Identify which cell holds the provided text, then report its [x, y] central coordinate. 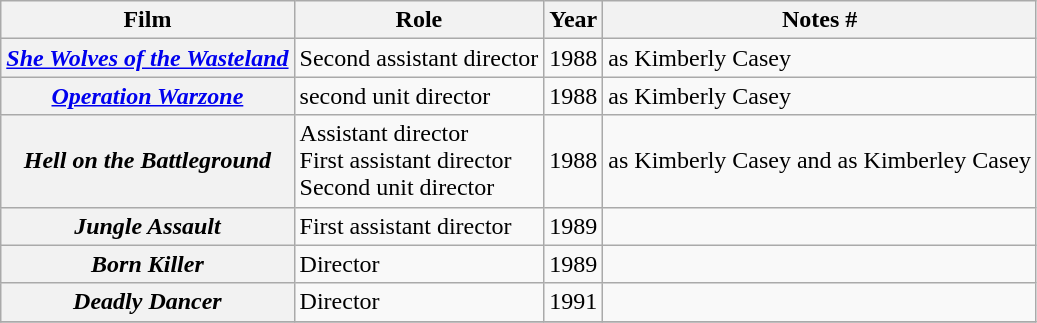
second unit director [419, 96]
Deadly Dancer [148, 302]
Film [148, 20]
Second assistant director [419, 58]
as Kimberly Casey and as Kimberley Casey [820, 161]
First assistant director [419, 226]
Operation Warzone [148, 96]
She Wolves of the Wasteland [148, 58]
Role [419, 20]
1991 [574, 302]
Born Killer [148, 264]
Hell on the Battleground [148, 161]
Assistant directorFirst assistant directorSecond unit director [419, 161]
Year [574, 20]
Jungle Assault [148, 226]
Notes # [820, 20]
